Output the (X, Y) coordinate of the center of the cell containing the given text.  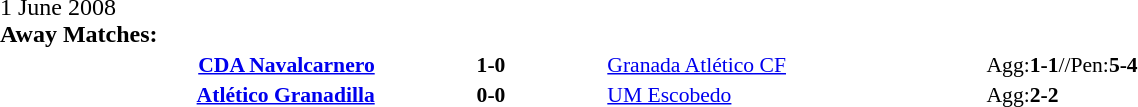
Granada Atlético CF (795, 64)
1-0 (492, 64)
